Identify which cell holds the provided text, then report its [X, Y] central coordinate. 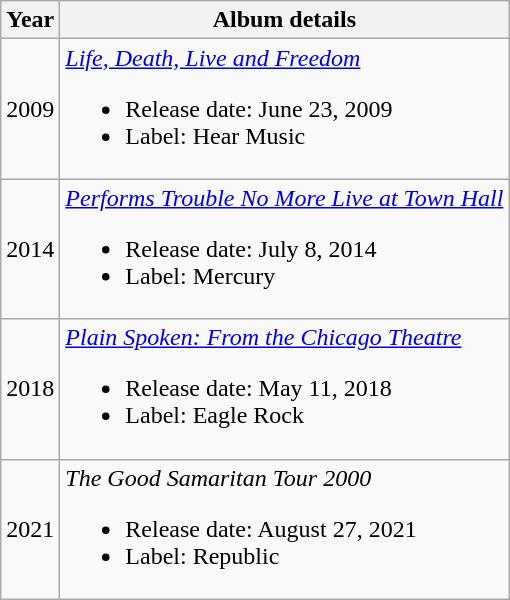
2014 [30, 249]
Performs Trouble No More Live at Town HallRelease date: July 8, 2014Label: Mercury [284, 249]
Life, Death, Live and FreedomRelease date: June 23, 2009Label: Hear Music [284, 109]
Plain Spoken: From the Chicago TheatreRelease date: May 11, 2018Label: Eagle Rock [284, 389]
2009 [30, 109]
2021 [30, 529]
The Good Samaritan Tour 2000Release date: August 27, 2021Label: Republic [284, 529]
Year [30, 20]
2018 [30, 389]
Album details [284, 20]
